From the cell containing the given text, extract its center point as (x, y) coordinate. 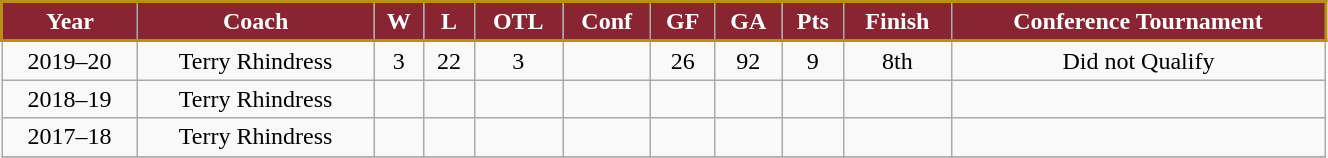
Pts (813, 22)
Did not Qualify (1138, 60)
2017–18 (70, 137)
Year (70, 22)
8th (898, 60)
GA (748, 22)
26 (683, 60)
Conf (606, 22)
Coach (256, 22)
2018–19 (70, 99)
22 (449, 60)
92 (748, 60)
Finish (898, 22)
9 (813, 60)
GF (683, 22)
OTL (518, 22)
L (449, 22)
Conference Tournament (1138, 22)
W (399, 22)
2019–20 (70, 60)
